From the cell containing the given text, extract its center point as [X, Y] coordinate. 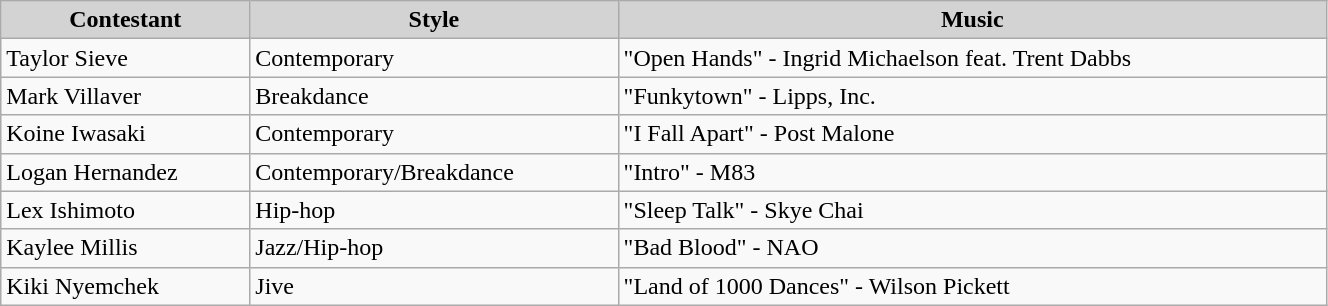
Logan Hernandez [126, 172]
Koine Iwasaki [126, 134]
Breakdance [434, 96]
"Land of 1000 Dances" - Wilson Pickett [972, 286]
"I Fall Apart" - Post Malone [972, 134]
"Funkytown" - Lipps, Inc. [972, 96]
Contestant [126, 20]
Hip-hop [434, 210]
Jazz/Hip-hop [434, 248]
Jive [434, 286]
Mark Villaver [126, 96]
Music [972, 20]
Kiki Nyemchek [126, 286]
Style [434, 20]
Taylor Sieve [126, 58]
"Intro" - M83 [972, 172]
Contemporary/Breakdance [434, 172]
"Sleep Talk" - Skye Chai [972, 210]
"Bad Blood" - NAO [972, 248]
"Open Hands" - Ingrid Michaelson feat. Trent Dabbs [972, 58]
Kaylee Millis [126, 248]
Lex Ishimoto [126, 210]
